Find where the given text appears and provide that cell's center as (x, y) coordinate. 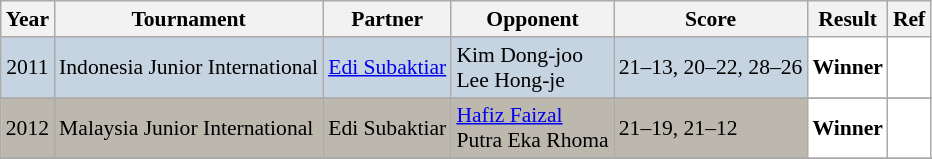
21–19, 21–12 (711, 128)
Score (711, 19)
Year (28, 19)
Ref (909, 19)
Malaysia Junior International (188, 128)
Indonesia Junior International (188, 68)
Hafiz Faizal Putra Eka Rhoma (532, 128)
21–13, 20–22, 28–26 (711, 68)
2011 (28, 68)
Partner (387, 19)
2012 (28, 128)
Kim Dong-joo Lee Hong-je (532, 68)
Tournament (188, 19)
Opponent (532, 19)
Result (848, 19)
